Provide the (X, Y) coordinate of the cell's center where the given text is located.  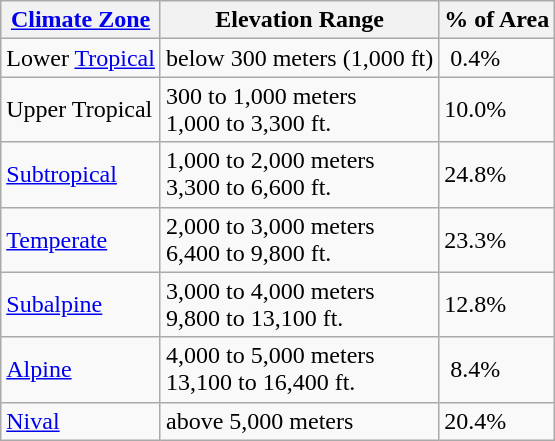
Alpine (81, 370)
Subtropical (81, 174)
Subalpine (81, 304)
4,000 to 5,000 meters13,100 to 16,400 ft. (299, 370)
8.4% (497, 370)
23.3% (497, 240)
Climate Zone (81, 20)
10.0% (497, 110)
Temperate (81, 240)
24.8% (497, 174)
3,000 to 4,000 meters9,800 to 13,100 ft. (299, 304)
Nival (81, 421)
% of Area (497, 20)
20.4% (497, 421)
below 300 meters (1,000 ft) (299, 58)
1,000 to 2,000 meters3,300 to 6,600 ft. (299, 174)
above 5,000 meters (299, 421)
300 to 1,000 meters1,000 to 3,300 ft. (299, 110)
Elevation Range (299, 20)
Lower Tropical (81, 58)
12.8% (497, 304)
0.4% (497, 58)
2,000 to 3,000 meters6,400 to 9,800 ft. (299, 240)
Upper Tropical (81, 110)
